Provide the [X, Y] coordinate of the cell's center where the given text is located.  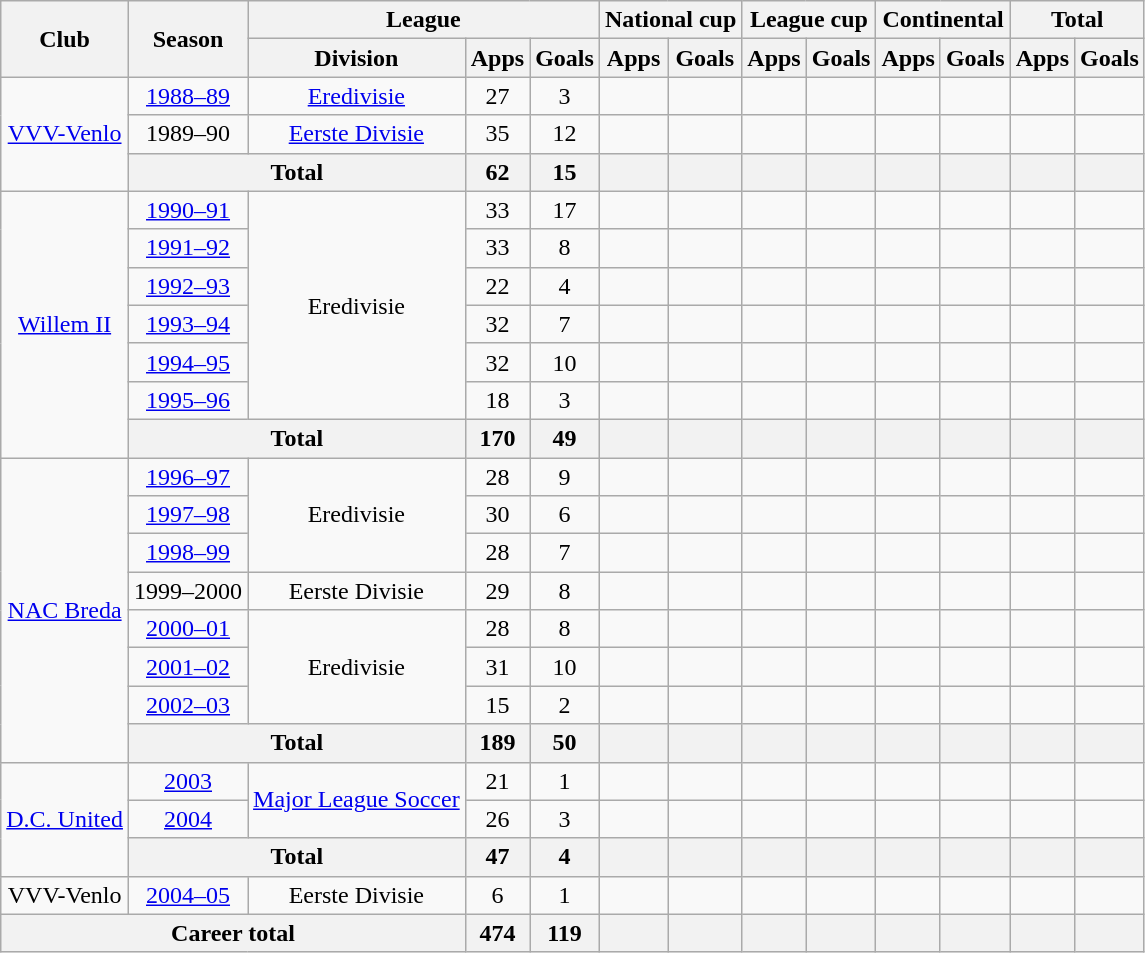
1999–2000 [188, 591]
27 [497, 96]
2001–02 [188, 667]
62 [497, 172]
2004 [188, 819]
Major League Soccer [357, 800]
1992–93 [188, 286]
Career total [233, 933]
1989–90 [188, 134]
1991–92 [188, 248]
2004–05 [188, 895]
50 [565, 743]
Continental [943, 20]
1993–94 [188, 324]
35 [497, 134]
NAC Breda [65, 610]
1996–97 [188, 477]
1997–98 [188, 515]
Club [65, 39]
Willem II [65, 324]
League [424, 20]
26 [497, 819]
1995–96 [188, 400]
47 [497, 857]
1998–99 [188, 553]
49 [565, 438]
22 [497, 286]
1990–91 [188, 210]
2000–01 [188, 629]
1988–89 [188, 96]
189 [497, 743]
17 [565, 210]
29 [497, 591]
2003 [188, 781]
21 [497, 781]
30 [497, 515]
9 [565, 477]
170 [497, 438]
18 [497, 400]
119 [565, 933]
1994–95 [188, 362]
12 [565, 134]
D.C. United [65, 819]
Division [357, 58]
474 [497, 933]
Season [188, 39]
2 [565, 705]
31 [497, 667]
National cup [670, 20]
League cup [809, 20]
2002–03 [188, 705]
